Identify which cell holds the provided text, then report its [x, y] central coordinate. 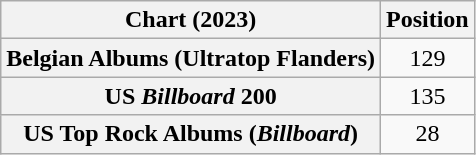
Belgian Albums (Ultratop Flanders) [191, 58]
Position [428, 20]
US Billboard 200 [191, 96]
135 [428, 96]
129 [428, 58]
28 [428, 134]
US Top Rock Albums (Billboard) [191, 134]
Chart (2023) [191, 20]
